Determine the (X, Y) coordinate at the center of the cell enclosing the given text.  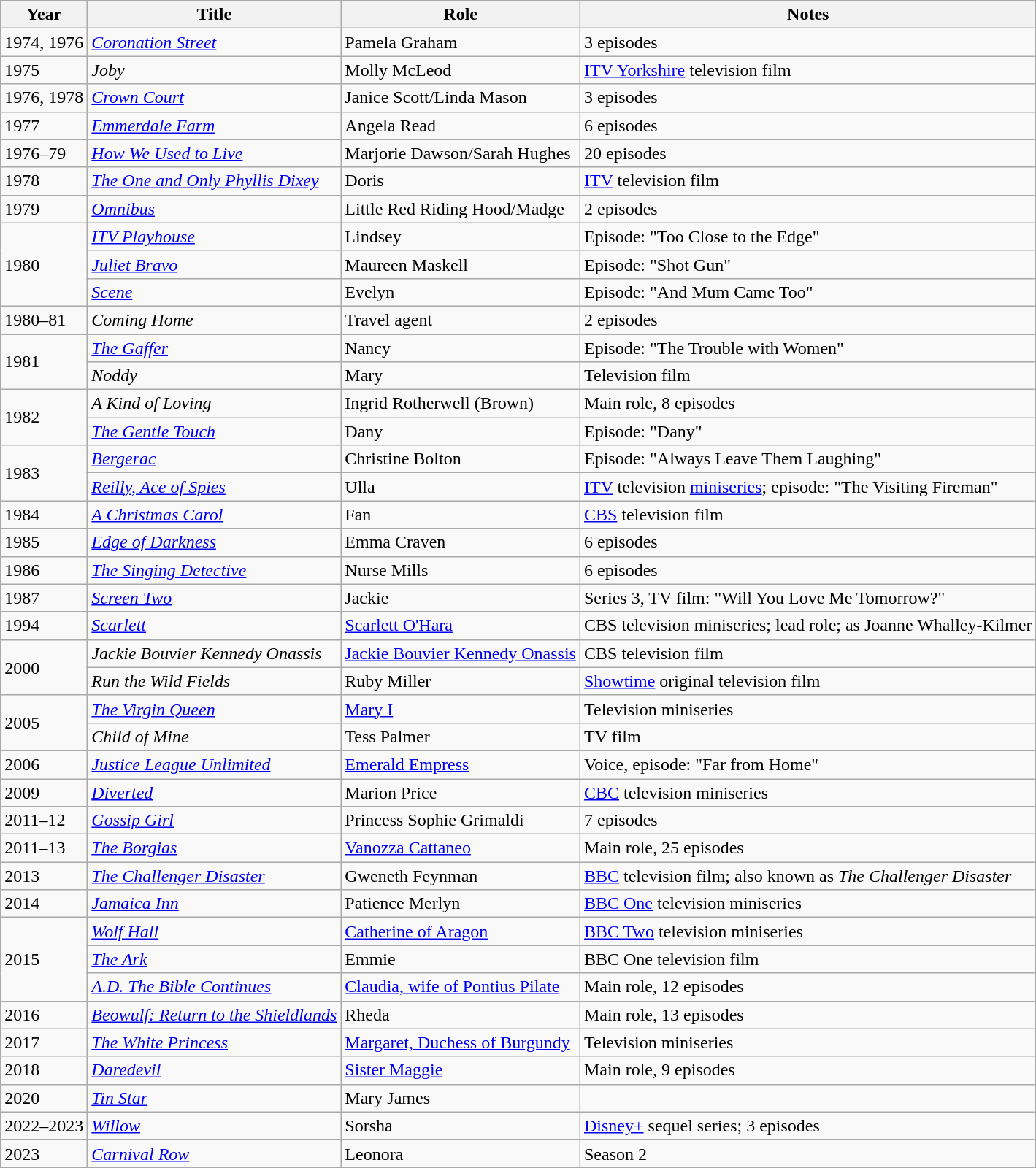
Run the Wild Fields (215, 681)
Gossip Girl (215, 821)
Edge of Darkness (215, 542)
Fan (461, 515)
Sister Maggie (461, 1070)
A.D. The Bible Continues (215, 987)
Noddy (215, 376)
ITV television miniseries; episode: "The Visiting Fireman" (807, 487)
Marjorie Dawson/Sarah Hughes (461, 153)
Television film (807, 376)
1983 (44, 473)
Series 3, TV film: "Will You Love Me Tomorrow?" (807, 598)
1975 (44, 70)
BBC One television miniseries (807, 904)
Mary (461, 376)
Jackie (461, 598)
Screen Two (215, 598)
Scarlett (215, 626)
The Challenger Disaster (215, 876)
1987 (44, 598)
Mary James (461, 1098)
2013 (44, 876)
1994 (44, 626)
Tin Star (215, 1098)
Joby (215, 70)
Tess Palmer (461, 737)
Willow (215, 1126)
1980 (44, 264)
2015 (44, 959)
1980–81 (44, 320)
Year (44, 15)
Ulla (461, 487)
Ruby Miller (461, 681)
2009 (44, 792)
Omnibus (215, 209)
Maureen Maskell (461, 264)
BBC Two television miniseries (807, 931)
Beowulf: Return to the Shieldlands (215, 1015)
Main role, 9 episodes (807, 1070)
Pamela Graham (461, 42)
Jamaica Inn (215, 904)
1979 (44, 209)
Molly McLeod (461, 70)
2014 (44, 904)
Emmie (461, 959)
Main role, 8 episodes (807, 404)
Emma Craven (461, 542)
CBS television miniseries; lead role; as Joanne Whalley-Kilmer (807, 626)
Showtime original television film (807, 681)
Episode: "And Mum Came Too" (807, 292)
The White Princess (215, 1042)
Doris (461, 181)
The Gaffer (215, 348)
Emmerdale Farm (215, 126)
TV film (807, 737)
1981 (44, 362)
Reilly, Ace of Spies (215, 487)
2011–13 (44, 848)
Ingrid Rotherwell (Brown) (461, 404)
Claudia, wife of Pontius Pilate (461, 987)
1982 (44, 418)
Marion Price (461, 792)
Main role, 25 episodes (807, 848)
Voice, episode: "Far from Home" (807, 764)
Title (215, 15)
20 episodes (807, 153)
1974, 1976 (44, 42)
Christine Bolton (461, 459)
The Gentle Touch (215, 431)
1976–79 (44, 153)
Nancy (461, 348)
1977 (44, 126)
CBC television miniseries (807, 792)
2023 (44, 1153)
2018 (44, 1070)
Lindsey (461, 237)
2005 (44, 723)
BBC television film; also known as The Challenger Disaster (807, 876)
Role (461, 15)
Episode: "Always Leave Them Laughing" (807, 459)
Main role, 12 episodes (807, 987)
Evelyn (461, 292)
2016 (44, 1015)
Crown Court (215, 98)
Disney+ sequel series; 3 episodes (807, 1126)
2022–2023 (44, 1126)
Coronation Street (215, 42)
Sorsha (461, 1126)
2020 (44, 1098)
The One and Only Phyllis Dixey (215, 181)
A Christmas Carol (215, 515)
The Virgin Queen (215, 709)
Diverted (215, 792)
BBC One television film (807, 959)
1978 (44, 181)
A Kind of Loving (215, 404)
Child of Mine (215, 737)
Carnival Row (215, 1153)
ITV television film (807, 181)
ITV Playhouse (215, 237)
Scene (215, 292)
2000 (44, 667)
Episode: "Too Close to the Edge" (807, 237)
Gweneth Feynman (461, 876)
Wolf Hall (215, 931)
7 episodes (807, 821)
2011–12 (44, 821)
2017 (44, 1042)
Little Red Riding Hood/Madge (461, 209)
Bergerac (215, 459)
The Borgias (215, 848)
Daredevil (215, 1070)
Justice League Unlimited (215, 764)
The Singing Detective (215, 570)
ITV Yorkshire television film (807, 70)
Janice Scott/Linda Mason (461, 98)
Main role, 13 episodes (807, 1015)
Episode: "Shot Gun" (807, 264)
2006 (44, 764)
Vanozza Cattaneo (461, 848)
The Ark (215, 959)
Travel agent (461, 320)
Episode: "Dany" (807, 431)
Catherine of Aragon (461, 931)
Leonora (461, 1153)
Angela Read (461, 126)
Nurse Mills (461, 570)
1986 (44, 570)
Rheda (461, 1015)
Juliet Bravo (215, 264)
Dany (461, 431)
How We Used to Live (215, 153)
Episode: "The Trouble with Women" (807, 348)
1985 (44, 542)
Season 2 (807, 1153)
1984 (44, 515)
Margaret, Duchess of Burgundy (461, 1042)
Princess Sophie Grimaldi (461, 821)
Notes (807, 15)
Coming Home (215, 320)
Scarlett O'Hara (461, 626)
1976, 1978 (44, 98)
Patience Merlyn (461, 904)
Emerald Empress (461, 764)
Mary I (461, 709)
